Determine the [x, y] coordinate at the center of the cell enclosing the given text.  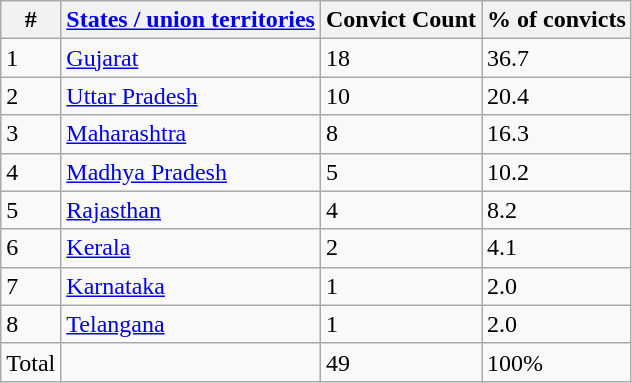
100% [557, 362]
# [31, 20]
Uttar Pradesh [191, 96]
Madhya Pradesh [191, 172]
4.1 [557, 248]
6 [31, 248]
Karnataka [191, 286]
49 [400, 362]
8.2 [557, 210]
18 [400, 58]
20.4 [557, 96]
Telangana [191, 324]
Total [31, 362]
36.7 [557, 58]
10 [400, 96]
10.2 [557, 172]
States / union territories [191, 20]
Kerala [191, 248]
Gujarat [191, 58]
Rajasthan [191, 210]
3 [31, 134]
Maharashtra [191, 134]
% of convicts [557, 20]
7 [31, 286]
Convict Count [400, 20]
16.3 [557, 134]
